Scan for the cell matching the given text and deliver its (X, Y) coordinate at center. 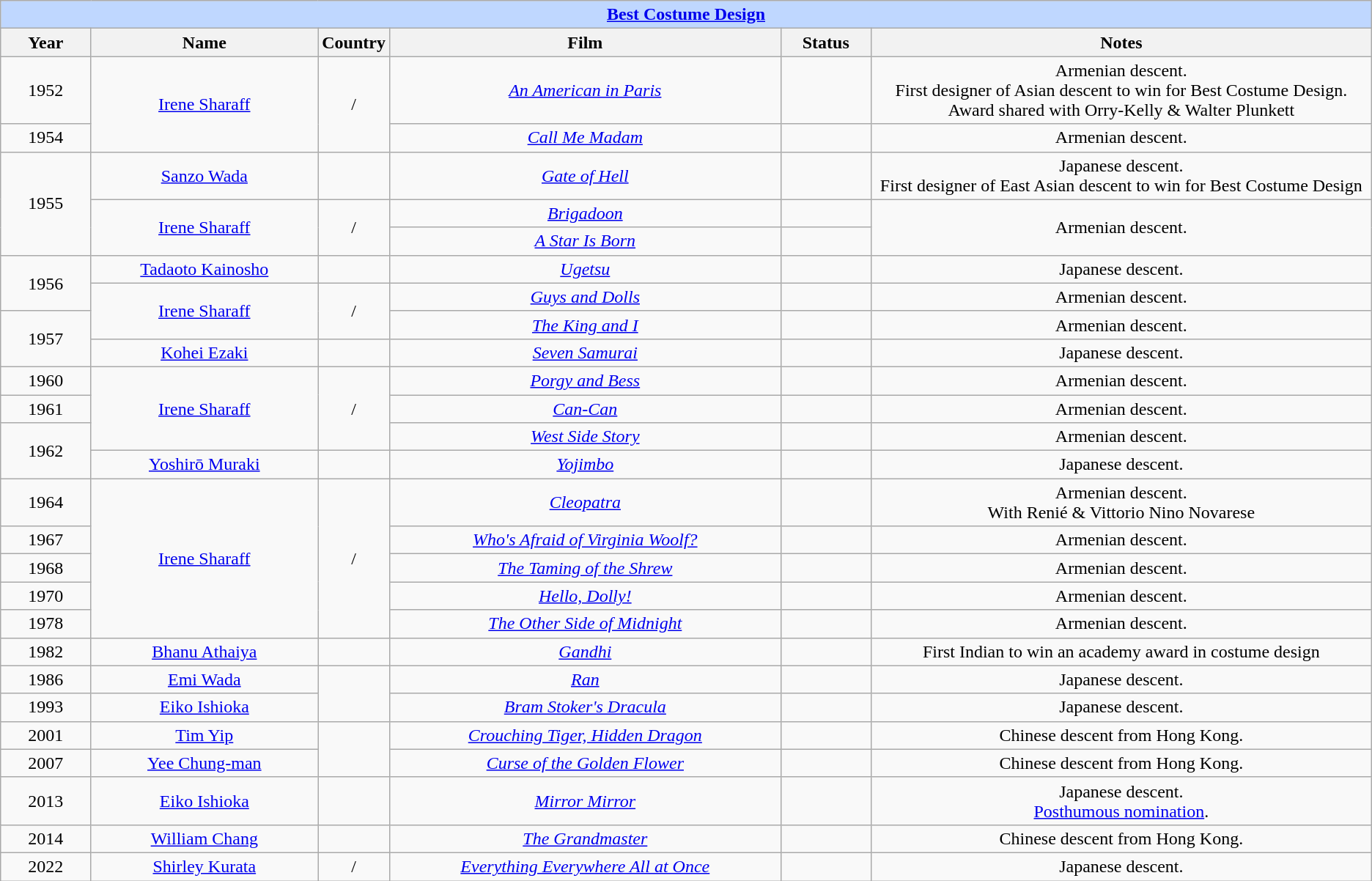
2022 (45, 866)
Who's Afraid of Virginia Woolf? (585, 540)
1957 (45, 339)
Sanzo Wada (204, 176)
Bhanu Athaiya (204, 652)
1970 (45, 596)
Emi Wada (204, 679)
1993 (45, 707)
The King and I (585, 325)
The Grandmaster (585, 838)
2013 (45, 800)
Armenian descent.First designer of Asian descent to win for Best Costume Design.Award shared with Orry-Kelly & Walter Plunkett (1121, 90)
Seven Samurai (585, 353)
1952 (45, 90)
Cleopatra (585, 503)
1960 (45, 380)
1967 (45, 540)
Armenian descent.With Renié & Vittorio Nino Novarese (1121, 503)
Gandhi (585, 652)
First Indian to win an academy award in costume design (1121, 652)
1956 (45, 283)
Yee Chung-man (204, 763)
1954 (45, 138)
Yoshirō Muraki (204, 465)
Ugetsu (585, 269)
Shirley Kurata (204, 866)
Crouching Tiger, Hidden Dragon (585, 735)
Notes (1121, 43)
Status (825, 43)
1968 (45, 568)
Japanese descent.First designer of East Asian descent to win for Best Costume Design (1121, 176)
2007 (45, 763)
Hello, Dolly! (585, 596)
Can-Can (585, 408)
Guys and Dolls (585, 297)
Film (585, 43)
Tim Yip (204, 735)
Gate of Hell (585, 176)
Best Costume Design (686, 15)
Year (45, 43)
The Taming of the Shrew (585, 568)
Japanese descent.Posthumous nomination. (1121, 800)
Name (204, 43)
Brigadoon (585, 213)
Everything Everywhere All at Once (585, 866)
William Chang (204, 838)
West Side Story (585, 437)
Call Me Madam (585, 138)
1964 (45, 503)
1986 (45, 679)
Kohei Ezaki (204, 353)
Ran (585, 679)
Yojimbo (585, 465)
1961 (45, 408)
Curse of the Golden Flower (585, 763)
1982 (45, 652)
Country (354, 43)
Mirror Mirror (585, 800)
1955 (45, 204)
Tadaoto Kainosho (204, 269)
The Other Side of Midnight (585, 624)
1978 (45, 624)
Bram Stoker's Dracula (585, 707)
1962 (45, 451)
An American in Paris (585, 90)
2014 (45, 838)
2001 (45, 735)
Porgy and Bess (585, 380)
A Star Is Born (585, 241)
